Search for the cell housing the specified text and yield its [X, Y] center coordinate. 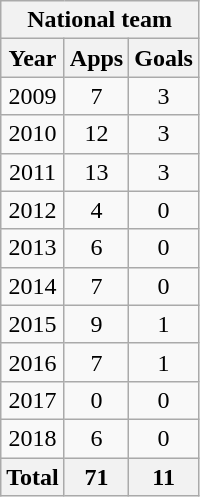
71 [96, 477]
Year [33, 58]
Apps [96, 58]
2009 [33, 96]
13 [96, 172]
2016 [33, 362]
Total [33, 477]
12 [96, 134]
Goals [164, 58]
2014 [33, 286]
2010 [33, 134]
2013 [33, 248]
2017 [33, 400]
4 [96, 210]
11 [164, 477]
9 [96, 324]
2011 [33, 172]
2015 [33, 324]
2018 [33, 438]
National team [100, 20]
2012 [33, 210]
